For the text-containing cell, return its midpoint in (x, y) coordinate format. 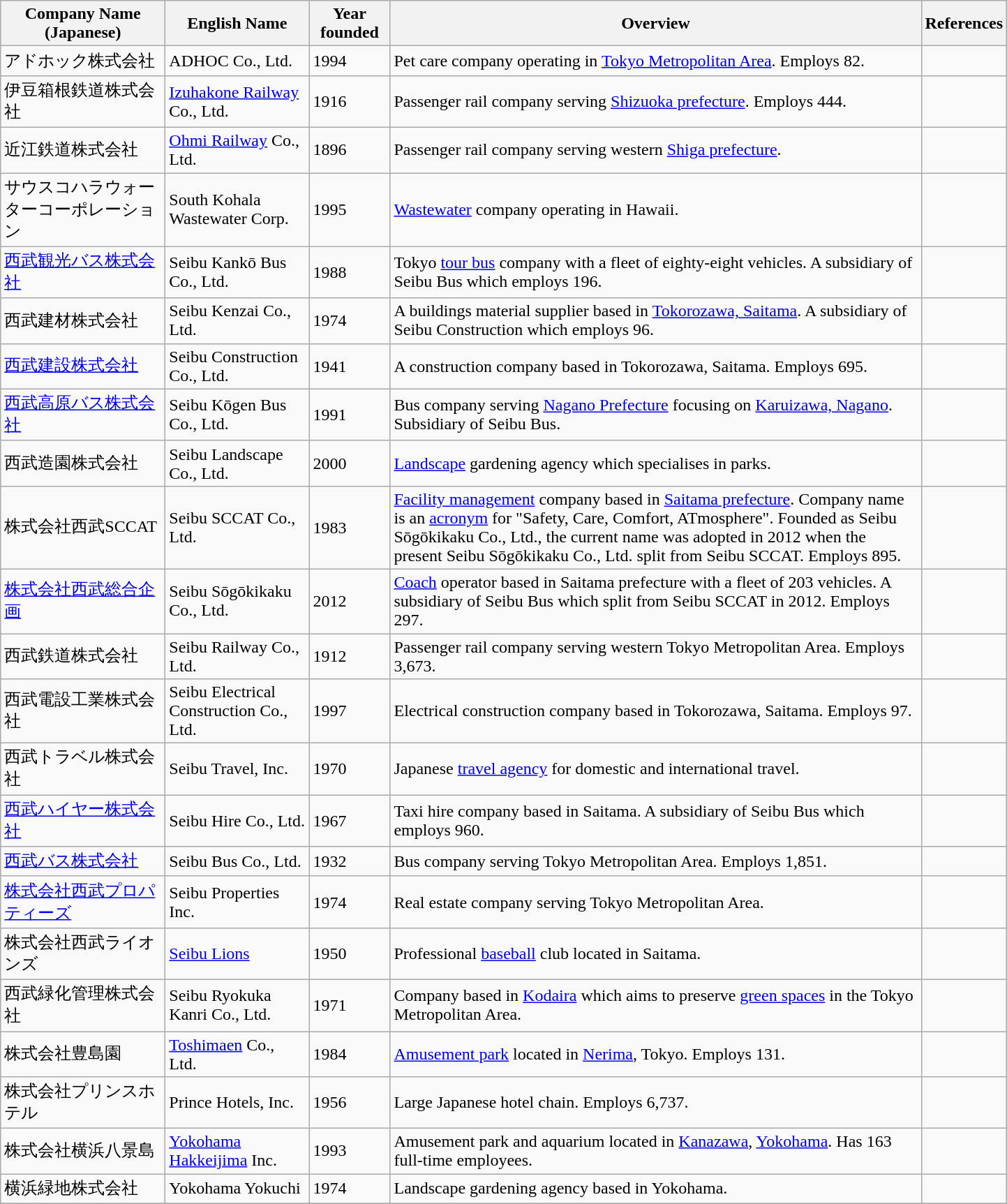
株式会社西武ライオンズ (83, 953)
1967 (350, 821)
西武高原バス株式会社 (83, 415)
Passenger rail company serving western Tokyo Metropolitan Area. Employs 3,673. (656, 656)
2012 (350, 601)
Toshimaen Co., Ltd. (237, 1054)
References (964, 24)
1991 (350, 415)
西武電設工業株式会社 (83, 711)
1971 (350, 1005)
Japanese travel agency for domestic and international travel. (656, 769)
株式会社西武総合企画 (83, 601)
Yokohama Hakkeijima Inc. (237, 1152)
Seibu Electrical Construction Co., Ltd. (237, 711)
1956 (350, 1103)
アドホック株式会社 (83, 61)
株式会社プリンスホテル (83, 1103)
Wastewater company operating in Hawaii. (656, 210)
Seibu Hire Co., Ltd. (237, 821)
株式会社西武SCCAT (83, 528)
Seibu Lions (237, 953)
Seibu Sōgōkikaku Co., Ltd. (237, 601)
Pet care company operating in Tokyo Metropolitan Area. Employs 82. (656, 61)
Seibu Kōgen Bus Co., Ltd. (237, 415)
サウスコハラウォーターコーポレーション (83, 210)
Passenger rail company serving western Shiga prefecture. (656, 149)
株式会社横浜八景島 (83, 1152)
Real estate company serving Tokyo Metropolitan Area. (656, 902)
Seibu Kankō Bus Co., Ltd. (237, 272)
Yokohama Yokuchi (237, 1189)
Izuhakone Railway Co., Ltd. (237, 101)
Amusement park and aquarium located in Kanazawa, Yokohama. Has 163 full-time employees. (656, 1152)
横浜緑地株式会社 (83, 1189)
Seibu SCCAT Co., Ltd. (237, 528)
Yearfounded (350, 24)
Seibu Kenzai Co., Ltd. (237, 321)
Prince Hotels, Inc. (237, 1103)
1896 (350, 149)
西武造園株式会社 (83, 463)
Bus company serving Tokyo Metropolitan Area. Employs 1,851. (656, 861)
近江鉄道株式会社 (83, 149)
Company based in Kodaira which aims to preserve green spaces in the Tokyo Metropolitan Area. (656, 1005)
西武建設株式会社 (83, 366)
ADHOC Co., Ltd. (237, 61)
Landscape gardening agency based in Yokohama. (656, 1189)
2000 (350, 463)
1997 (350, 711)
Seibu Construction Co., Ltd. (237, 366)
Professional baseball club located in Saitama. (656, 953)
1995 (350, 210)
Overview (656, 24)
1912 (350, 656)
1993 (350, 1152)
1994 (350, 61)
株式会社豊島園 (83, 1054)
Landscape gardening agency which specialises in parks. (656, 463)
西武ハイヤー株式会社 (83, 821)
1916 (350, 101)
Amusement park located in Nerima, Tokyo. Employs 131. (656, 1054)
西武バス株式会社 (83, 861)
Coach operator based in Saitama prefecture with a fleet of 203 vehicles. A subsidiary of Seibu Bus which split from Seibu SCCAT in 2012. Employs 297. (656, 601)
株式会社西武プロパティーズ (83, 902)
Large Japanese hotel chain. Employs 6,737. (656, 1103)
Ohmi Railway Co., Ltd. (237, 149)
1941 (350, 366)
Seibu Travel, Inc. (237, 769)
1970 (350, 769)
Seibu Properties Inc. (237, 902)
Tokyo tour bus company with a fleet of eighty-eight vehicles. A subsidiary of Seibu Bus which employs 196. (656, 272)
A buildings material supplier based in Tokorozawa, Saitama. A subsidiary of Seibu Construction which employs 96. (656, 321)
1984 (350, 1054)
South Kohala Wastewater Corp. (237, 210)
A construction company based in Tokorozawa, Saitama. Employs 695. (656, 366)
Company Name(Japanese) (83, 24)
1983 (350, 528)
Seibu Bus Co., Ltd. (237, 861)
Seibu Landscape Co., Ltd. (237, 463)
西武建材株式会社 (83, 321)
Electrical construction company based in Tokorozawa, Saitama. Employs 97. (656, 711)
Passenger rail company serving Shizuoka prefecture. Employs 444. (656, 101)
1988 (350, 272)
Bus company serving Nagano Prefecture focusing on Karuizawa, Nagano. Subsidiary of Seibu Bus. (656, 415)
伊豆箱根鉄道株式会社 (83, 101)
1932 (350, 861)
西武鉄道株式会社 (83, 656)
Seibu Railway Co., Ltd. (237, 656)
Seibu Ryokuka Kanri Co., Ltd. (237, 1005)
Taxi hire company based in Saitama. A subsidiary of Seibu Bus which employs 960. (656, 821)
西武緑化管理株式会社 (83, 1005)
西武観光バス株式会社 (83, 272)
1950 (350, 953)
西武トラベル株式会社 (83, 769)
English Name (237, 24)
